Capture the cell that displays the provided text and extract its (X, Y) central coordinate. 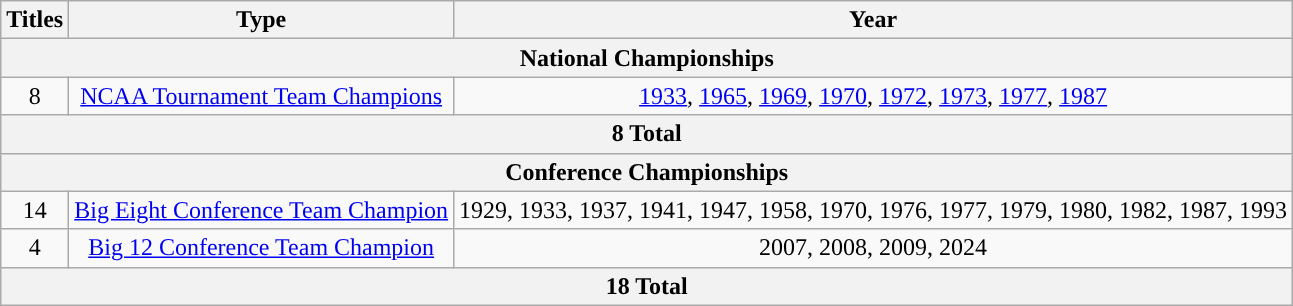
Titles (35, 20)
NCAA Tournament Team Champions (262, 96)
4 (35, 248)
Conference Championships (647, 172)
Big 12 Conference Team Champion (262, 248)
18 Total (647, 286)
1929, 1933, 1937, 1941, 1947, 1958, 1970, 1976, 1977, 1979, 1980, 1982, 1987, 1993 (874, 210)
8 (35, 96)
Big Eight Conference Team Champion (262, 210)
1933, 1965, 1969, 1970, 1972, 1973, 1977, 1987 (874, 96)
8 Total (647, 134)
Type (262, 20)
Year (874, 20)
2007, 2008, 2009, 2024 (874, 248)
14 (35, 210)
National Championships (647, 58)
